Identify which cell holds the provided text, then report its [X, Y] central coordinate. 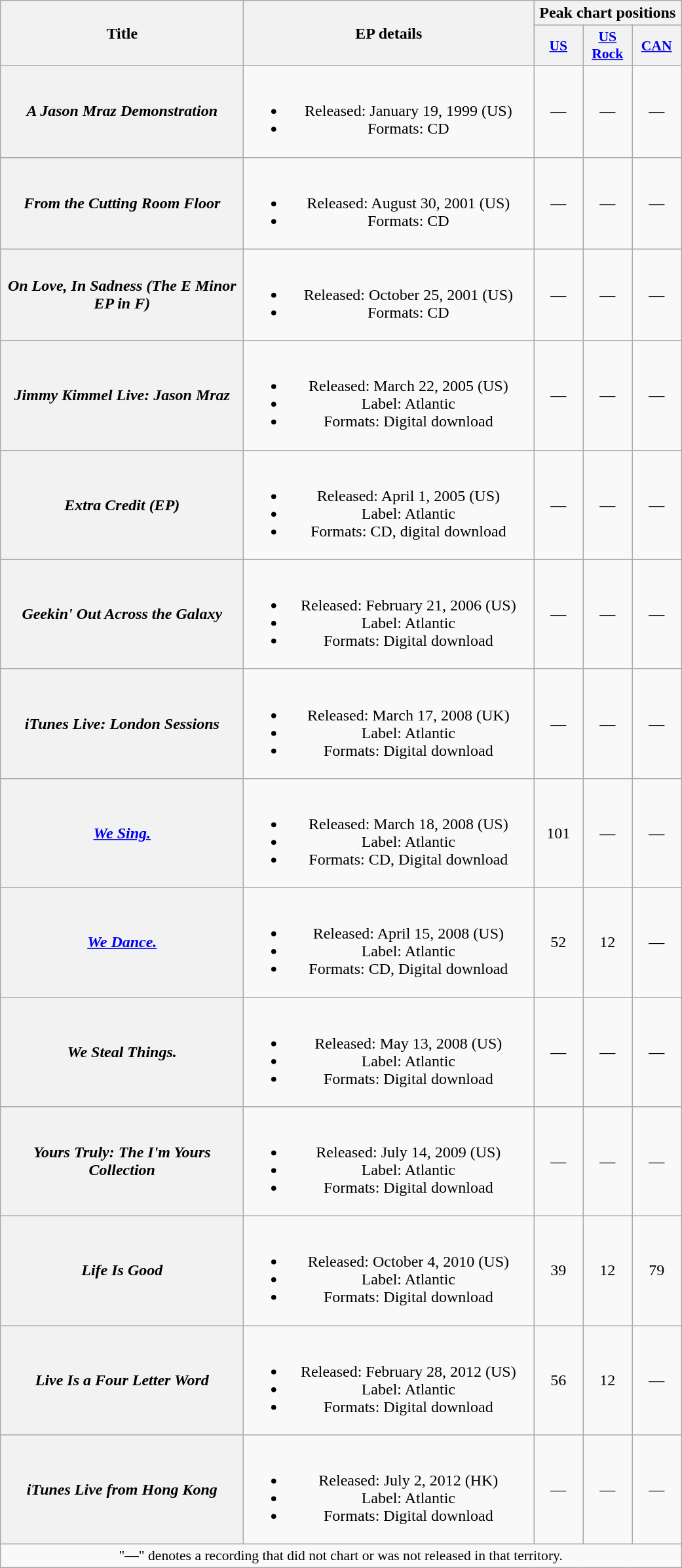
Released: March 22, 2005 (US)Label: AtlanticFormats: Digital download [389, 396]
Title [122, 33]
US [558, 46]
Released: October 25, 2001 (US)Formats: CD [389, 295]
Released: February 21, 2006 (US)Label: AtlanticFormats: Digital download [389, 614]
CAN [656, 46]
Jimmy Kimmel Live: Jason Mraz [122, 396]
Released: May 13, 2008 (US)Label: AtlanticFormats: Digital download [389, 1052]
Peak chart positions [608, 13]
Released: February 28, 2012 (US)Label: AtlanticFormats: Digital download [389, 1381]
From the Cutting Room Floor [122, 203]
Life Is Good [122, 1271]
39 [558, 1271]
Released: August 30, 2001 (US)Formats: CD [389, 203]
79 [656, 1271]
Released: March 17, 2008 (UK)Label: AtlanticFormats: Digital download [389, 723]
A Jason Mraz Demonstration [122, 111]
We Dance. [122, 942]
56 [558, 1381]
On Love, In Sadness (The E Minor EP in F) [122, 295]
iTunes Live from Hong Kong [122, 1489]
iTunes Live: London Sessions [122, 723]
EP details [389, 33]
Released: July 2, 2012 (HK)Label: AtlanticFormats: Digital download [389, 1489]
We Sing. [122, 833]
Released: October 4, 2010 (US)Label: AtlanticFormats: Digital download [389, 1271]
Released: April 15, 2008 (US)Label: AtlanticFormats: CD, Digital download [389, 942]
52 [558, 942]
Geekin' Out Across the Galaxy [122, 614]
Extra Credit (EP) [122, 504]
Released: July 14, 2009 (US)Label: AtlanticFormats: Digital download [389, 1162]
Released: April 1, 2005 (US)Label: AtlanticFormats: CD, digital download [389, 504]
Released: March 18, 2008 (US)Label: AtlanticFormats: CD, Digital download [389, 833]
Released: January 19, 1999 (US)Formats: CD [389, 111]
101 [558, 833]
Live Is a Four Letter Word [122, 1381]
USRock [608, 46]
"—" denotes a recording that did not chart or was not released in that territory. [341, 1556]
Yours Truly: The I'm Yours Collection [122, 1162]
We Steal Things. [122, 1052]
